Return the [x, y] coordinate for the center point of the cell that contains the specified text.  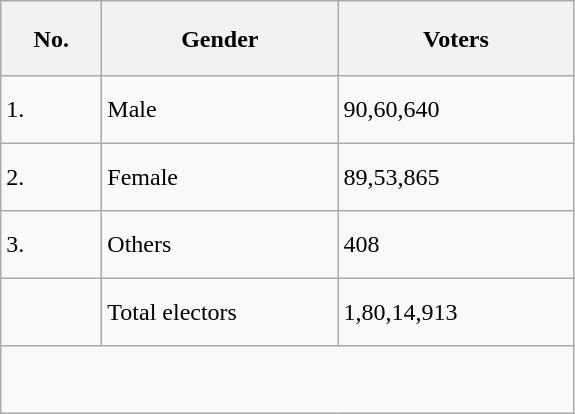
Total electors [220, 312]
408 [456, 245]
1,80,14,913 [456, 312]
Male [220, 110]
3. [52, 245]
Voters [456, 38]
Gender [220, 38]
90,60,640 [456, 110]
Others [220, 245]
2. [52, 177]
No. [52, 38]
1. [52, 110]
89,53,865 [456, 177]
Female [220, 177]
